Capture the cell that displays the provided text and extract its [X, Y] central coordinate. 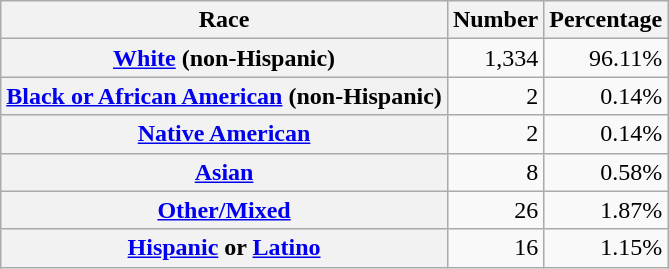
0.58% [606, 172]
Other/Mixed [224, 210]
96.11% [606, 58]
26 [495, 210]
16 [495, 248]
8 [495, 172]
1,334 [495, 58]
Number [495, 20]
Asian [224, 172]
Black or African American (non-Hispanic) [224, 96]
1.87% [606, 210]
Hispanic or Latino [224, 248]
Native American [224, 134]
Race [224, 20]
1.15% [606, 248]
Percentage [606, 20]
White (non-Hispanic) [224, 58]
